Scan for the cell matching the given text and deliver its (X, Y) coordinate at center. 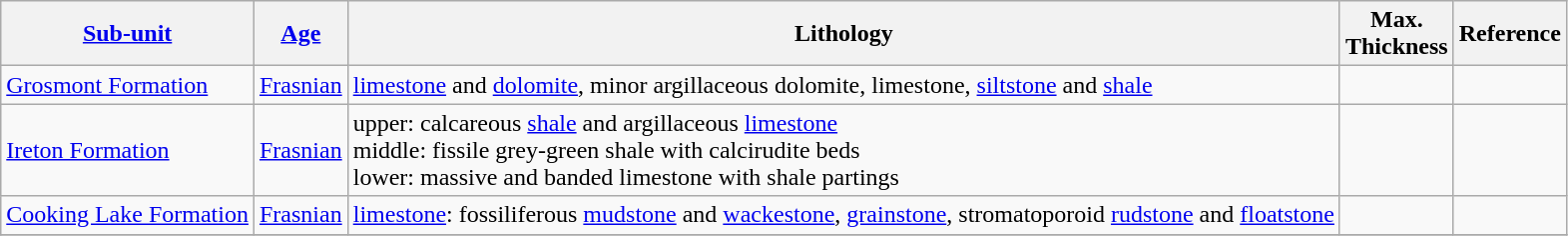
limestone and dolomite, minor argillaceous dolomite, limestone, siltstone and shale (843, 85)
Cooking Lake Formation (128, 215)
Max.Thickness (1396, 34)
Sub-unit (128, 34)
Age (300, 34)
limestone: fossiliferous mudstone and wackestone, grainstone, stromatoporoid rudstone and floatstone (843, 215)
Lithology (843, 34)
Grosmont Formation (128, 85)
Reference (1509, 34)
Ireton Formation (128, 150)
